Extract the (x, y) coordinate from the center of the cell holding the provided text.  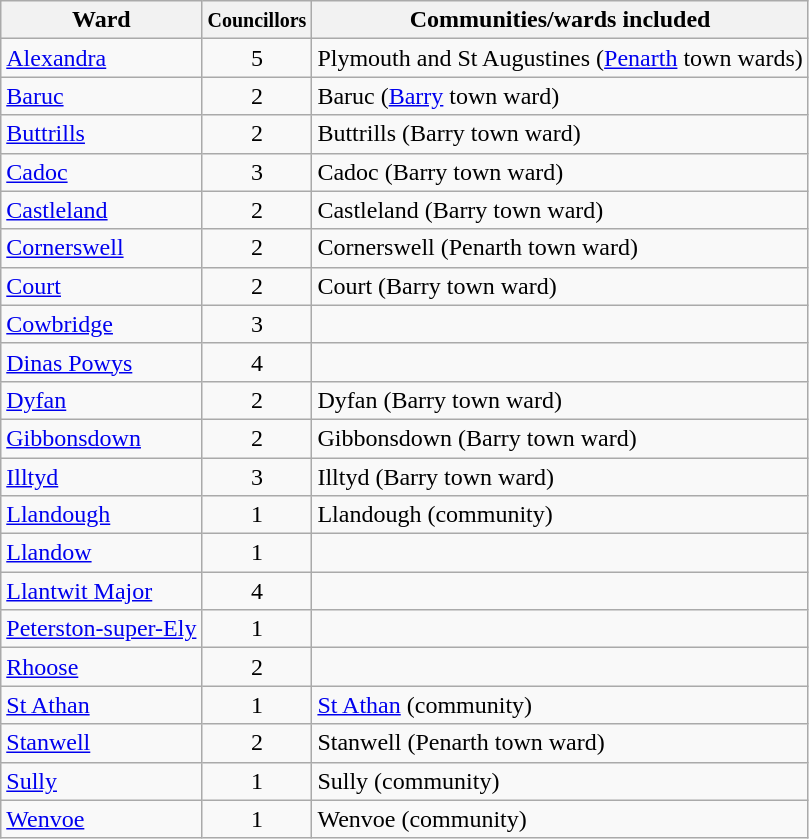
Llandough (community) (560, 515)
Gibbonsdown (102, 438)
Illtyd (Barry town ward) (560, 477)
Cornerswell (Penarth town ward) (560, 248)
Stanwell (Penarth town ward) (560, 743)
Alexandra (102, 58)
St Athan (102, 705)
Llandough (102, 515)
Llantwit Major (102, 591)
Castleland (Barry town ward) (560, 210)
Cadoc (Barry town ward) (560, 172)
Illtyd (102, 477)
Buttrills (Barry town ward) (560, 134)
Peterston-super-Ely (102, 629)
5 (257, 58)
Plymouth and St Augustines (Penarth town wards) (560, 58)
Baruc (102, 96)
Castleland (102, 210)
Wenvoe (102, 819)
Cadoc (102, 172)
Llandow (102, 553)
Cowbridge (102, 324)
St Athan (community) (560, 705)
Sully (102, 781)
Stanwell (102, 743)
Court (102, 286)
Dyfan (102, 400)
Sully (community) (560, 781)
Baruc (Barry town ward) (560, 96)
Gibbonsdown (Barry town ward) (560, 438)
Wenvoe (community) (560, 819)
Buttrills (102, 134)
Councillors (257, 20)
Dinas Powys (102, 362)
Court (Barry town ward) (560, 286)
Communities/wards included (560, 20)
Cornerswell (102, 248)
Ward (102, 20)
Dyfan (Barry town ward) (560, 400)
Rhoose (102, 667)
